Return the [x, y] coordinate for the center point of the cell that contains the specified text.  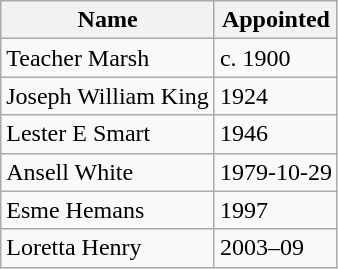
Ansell White [108, 172]
2003–09 [276, 248]
c. 1900 [276, 58]
Teacher Marsh [108, 58]
Appointed [276, 20]
Joseph William King [108, 96]
Esme Hemans [108, 210]
Name [108, 20]
Lester E Smart [108, 134]
Loretta Henry [108, 248]
1997 [276, 210]
1979-10-29 [276, 172]
1924 [276, 96]
1946 [276, 134]
